Identify which cell holds the provided text, then report its (x, y) central coordinate. 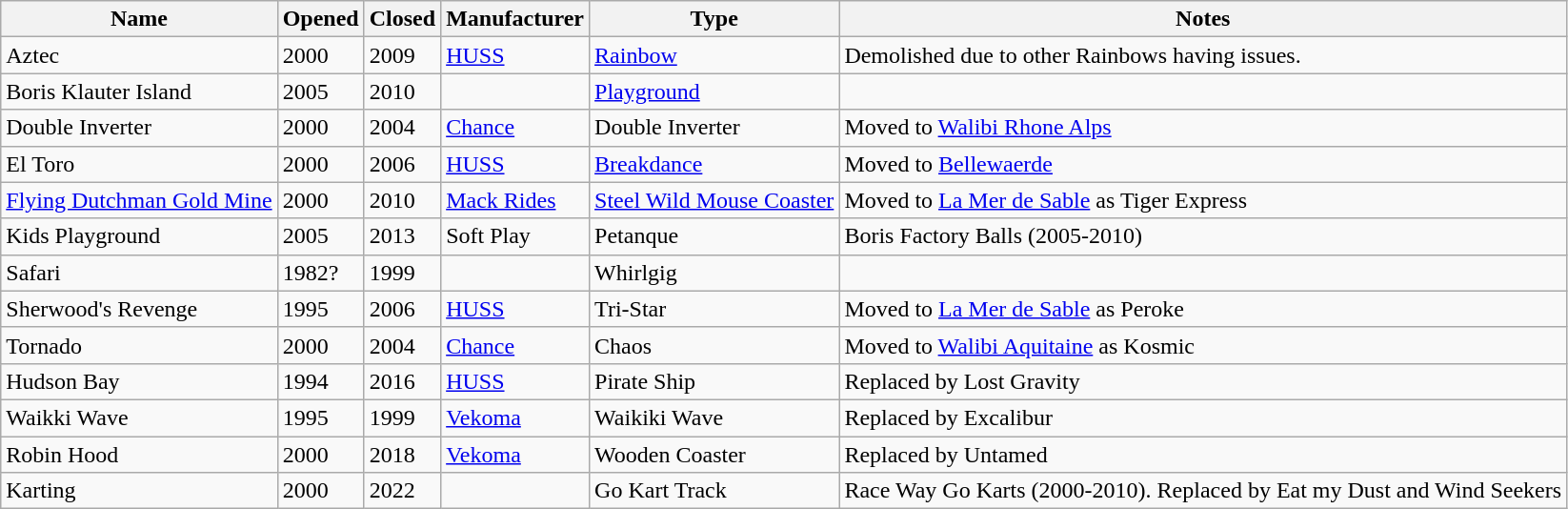
Waikiki Wave (714, 417)
Chaos (714, 345)
Whirlgig (714, 273)
Sherwood's Revenge (139, 309)
Hudson Bay (139, 381)
Karting (139, 491)
1994 (320, 381)
Demolished due to other Rainbows having issues. (1203, 55)
Type (714, 19)
Boris Factory Balls (2005-2010) (1203, 236)
Opened (320, 19)
Rainbow (714, 55)
2018 (402, 455)
Notes (1203, 19)
Manufacturer (515, 19)
Tornado (139, 345)
Replaced by Lost Gravity (1203, 381)
Steel Wild Mouse Coaster (714, 200)
Replaced by Excalibur (1203, 417)
Name (139, 19)
Moved to Walibi Rhone Alps (1203, 128)
Moved to Walibi Aquitaine as Kosmic (1203, 345)
Race Way Go Karts (2000-2010). Replaced by Eat my Dust and Wind Seekers (1203, 491)
2022 (402, 491)
Closed (402, 19)
Moved to La Mer de Sable as Peroke (1203, 309)
Robin Hood (139, 455)
Breakdance (714, 164)
Flying Dutchman Gold Mine (139, 200)
Waikki Wave (139, 417)
Moved to La Mer de Sable as Tiger Express (1203, 200)
2016 (402, 381)
Safari (139, 273)
2009 (402, 55)
Soft Play (515, 236)
Tri-Star (714, 309)
Moved to Bellewaerde (1203, 164)
Petanque (714, 236)
Aztec (139, 55)
Playground (714, 92)
Go Kart Track (714, 491)
1982? (320, 273)
Mack Rides (515, 200)
Wooden Coaster (714, 455)
Pirate Ship (714, 381)
El Toro (139, 164)
Boris Klauter Island (139, 92)
Kids Playground (139, 236)
Replaced by Untamed (1203, 455)
2013 (402, 236)
